Identify which cell holds the provided text, then report its (x, y) central coordinate. 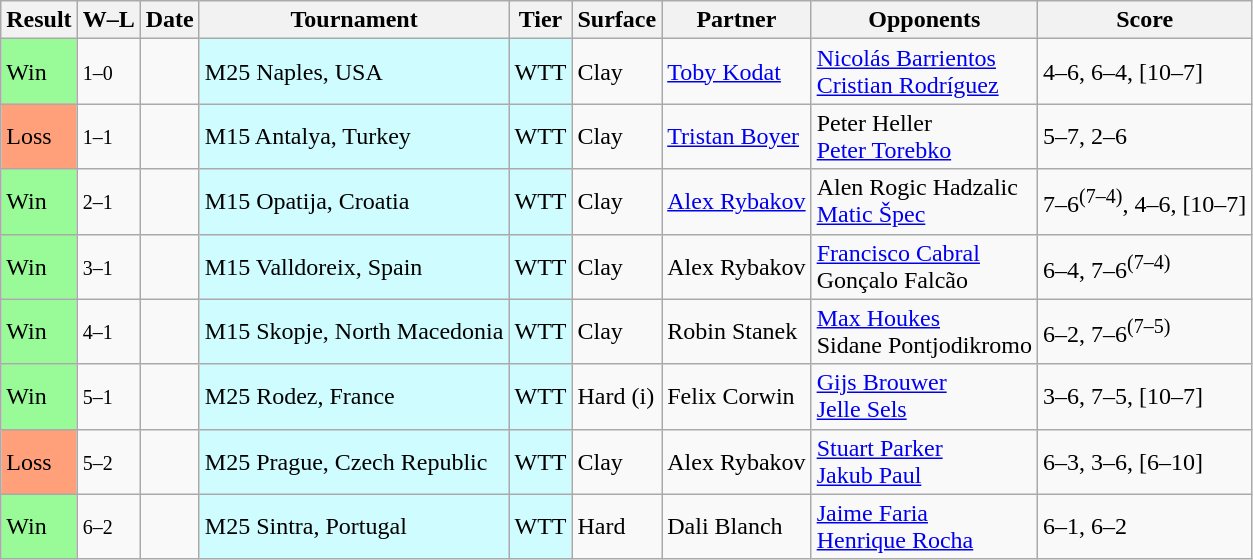
Nicolás Barrientos Cristian Rodríguez (924, 72)
Hard (i) (617, 396)
Opponents (924, 20)
Gijs Brouwer Jelle Sels (924, 396)
Partner (736, 20)
Alen Rogic Hadzalic Matic Špec (924, 202)
M15 Opatija, Croatia (354, 202)
Hard (617, 526)
M15 Antalya, Turkey (354, 136)
6–4, 7–6(7–4) (1145, 266)
3–6, 7–5, [10–7] (1145, 396)
Tier (540, 20)
4–6, 6–4, [10–7] (1145, 72)
Surface (617, 20)
7–6(7–4), 4–6, [10–7] (1145, 202)
M25 Prague, Czech Republic (354, 462)
2–1 (108, 202)
6–2 (108, 526)
Francisco Cabral Gonçalo Falcão (924, 266)
Dali Blanch (736, 526)
5–7, 2–6 (1145, 136)
1–0 (108, 72)
1–1 (108, 136)
Robin Stanek (736, 332)
Toby Kodat (736, 72)
3–1 (108, 266)
Max Houkes Sidane Pontjodikromo (924, 332)
M25 Naples, USA (354, 72)
M15 Valldoreix, Spain (354, 266)
Peter Heller Peter Torebko (924, 136)
Score (1145, 20)
Tournament (354, 20)
M15 Skopje, North Macedonia (354, 332)
Jaime Faria Henrique Rocha (924, 526)
5–2 (108, 462)
6–1, 6–2 (1145, 526)
5–1 (108, 396)
W–L (108, 20)
6–3, 3–6, [6–10] (1145, 462)
M25 Sintra, Portugal (354, 526)
Felix Corwin (736, 396)
M25 Rodez, France (354, 396)
Result (39, 20)
Stuart Parker Jakub Paul (924, 462)
4–1 (108, 332)
Tristan Boyer (736, 136)
6–2, 7–6(7–5) (1145, 332)
Date (170, 20)
